Determine the (X, Y) coordinate at the center of the cell enclosing the given text.  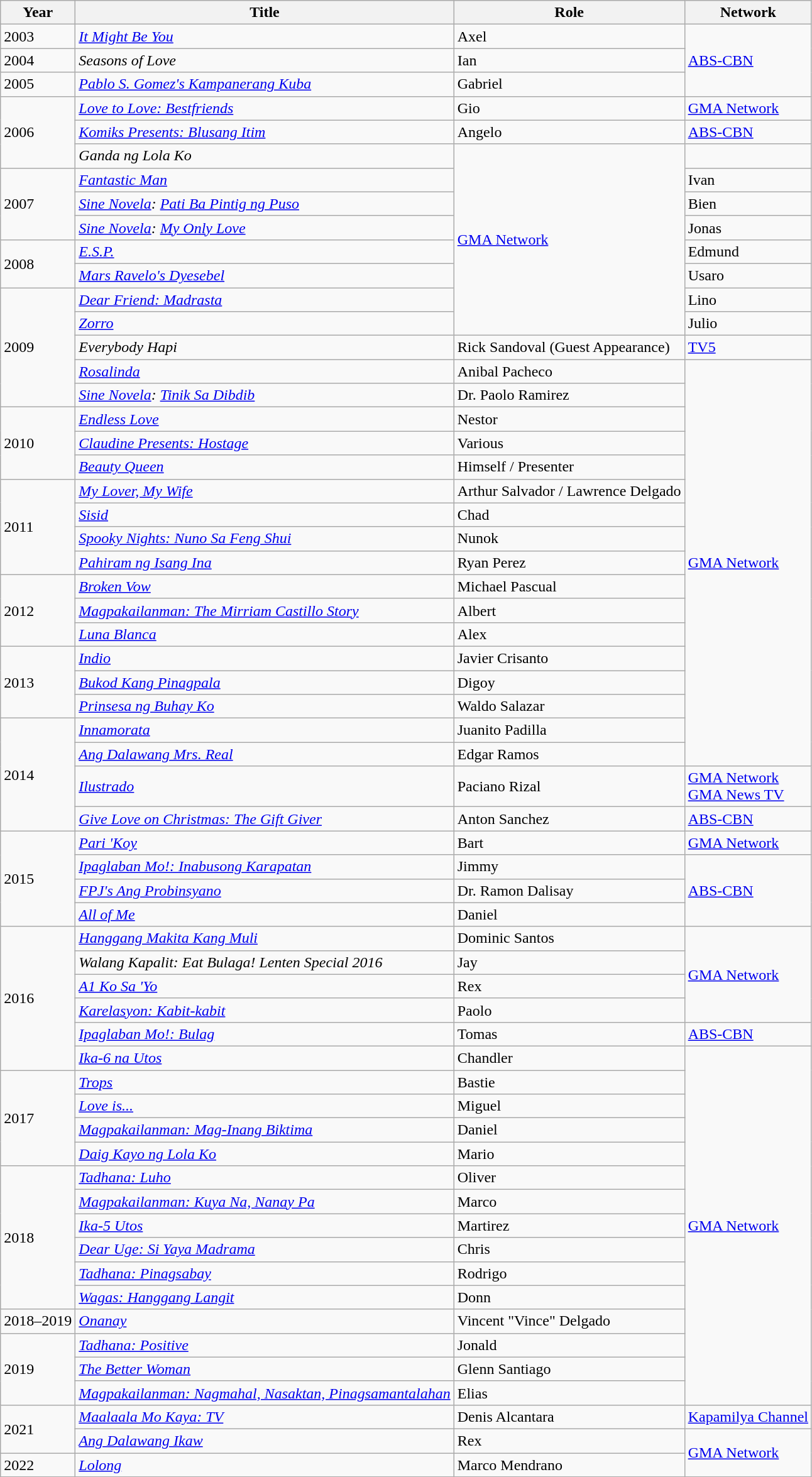
Gabriel (569, 84)
Marco (569, 1202)
2007 (38, 204)
Broken Vow (265, 586)
It Might Be You (265, 36)
2018–2019 (38, 1321)
All of Me (265, 914)
Year (38, 13)
2015 (38, 879)
A1 Ko Sa 'Yo (265, 986)
Miguel (569, 1106)
Anibal Pacheco (569, 371)
GMA Network GMA News TV (748, 787)
Javier Crisanto (569, 658)
Tadhana: Luho (265, 1178)
Fantastic Man (265, 180)
Anton Sanchez (569, 819)
Lino (748, 300)
E.S.P. (265, 251)
Ipaglaban Mo!: Bulag (265, 1034)
Ganda ng Lola Ko (265, 156)
Dominic Santos (569, 938)
2003 (38, 36)
Angelo (569, 132)
Daig Kayo ng Lola Ko (265, 1154)
TV5 (748, 348)
Rick Sandoval (Guest Appearance) (569, 348)
Edgar Ramos (569, 754)
Ian (569, 60)
2011 (38, 527)
2006 (38, 132)
Gio (569, 108)
Ika-6 na Utos (265, 1058)
Innamorata (265, 730)
Role (569, 13)
Mario (569, 1154)
2009 (38, 348)
2022 (38, 1465)
Love to Love: Bestfriends (265, 108)
Title (265, 13)
Indio (265, 658)
Prinsesa ng Buhay Ko (265, 706)
2010 (38, 443)
Hanggang Makita Kang Muli (265, 938)
Tomas (569, 1034)
Martirez (569, 1226)
Various (569, 443)
Dr. Paolo Ramirez (569, 395)
Nestor (569, 419)
Jonas (748, 228)
2021 (38, 1429)
2005 (38, 84)
Walang Kapalit: Eat Bulaga! Lenten Special 2016 (265, 962)
Paolo (569, 1010)
Wagas: Hanggang Langit (265, 1297)
Jimmy (569, 867)
Network (748, 13)
Jay (569, 962)
Axel (569, 36)
Ang Dalawang Ikaw (265, 1441)
2008 (38, 263)
Ilustrado (265, 787)
Mars Ravelo's Dyesebel (265, 275)
Bien (748, 204)
Nunok (569, 539)
Rodrigo (569, 1273)
Bart (569, 843)
Chandler (569, 1058)
The Better Woman (265, 1369)
Claudine Presents: Hostage (265, 443)
Trops (265, 1082)
My Lover, My Wife (265, 491)
Sine Novela: My Only Love (265, 228)
Edmund (748, 251)
Magpakailanman: Nagmahal, Nasaktan, Pinagsamantalahan (265, 1393)
2004 (38, 60)
2014 (38, 774)
Ivan (748, 180)
Sine Novela: Pati Ba Pintig ng Puso (265, 204)
Karelasyon: Kabit-kabit (265, 1010)
Usaro (748, 275)
Michael Pascual (569, 586)
Ang Dalawang Mrs. Real (265, 754)
Sisid (265, 515)
Endless Love (265, 419)
Tadhana: Pinagsabay (265, 1273)
Beauty Queen (265, 467)
FPJ's Ang Probinsyano (265, 891)
Onanay (265, 1321)
Sine Novela: Tinik Sa Dibdib (265, 395)
Jonald (569, 1345)
Juanito Padilla (569, 730)
Waldo Salazar (569, 706)
Pablo S. Gomez's Kampanerang Kuba (265, 84)
Bastie (569, 1082)
Dr. Ramon Dalisay (569, 891)
Magpakailanman: The Mirriam Castillo Story (265, 610)
Ipaglaban Mo!: Inabusong Karapatan (265, 867)
Oliver (569, 1178)
Kapamilya Channel (748, 1417)
Pari 'Koy (265, 843)
Donn (569, 1297)
2017 (38, 1117)
Give Love on Christmas: The Gift Giver (265, 819)
Maalaala Mo Kaya: TV (265, 1417)
Glenn Santiago (569, 1369)
Chris (569, 1249)
Tadhana: Positive (265, 1345)
Spooky Nights: Nuno Sa Feng Shui (265, 539)
2012 (38, 610)
Magpakailanman: Kuya Na, Nanay Pa (265, 1202)
Digoy (569, 682)
2013 (38, 682)
Bukod Kang Pinagpala (265, 682)
2019 (38, 1369)
Komiks Presents: Blusang Itim (265, 132)
Chad (569, 515)
Luna Blanca (265, 634)
Marco Mendrano (569, 1465)
Dear Uge: Si Yaya Madrama (265, 1249)
Himself / Presenter (569, 467)
Albert (569, 610)
Pahiram ng Isang Ina (265, 563)
Zorro (265, 324)
Paciano Rizal (569, 787)
Elias (569, 1393)
2016 (38, 998)
Julio (748, 324)
Alex (569, 634)
Magpakailanman: Mag-Inang Biktima (265, 1130)
Ika-5 Utos (265, 1226)
Ryan Perez (569, 563)
Seasons of Love (265, 60)
Love is... (265, 1106)
Denis Alcantara (569, 1417)
Vincent "Vince" Delgado (569, 1321)
Dear Friend: Madrasta (265, 300)
2018 (38, 1238)
Everybody Hapi (265, 348)
Arthur Salvador / Lawrence Delgado (569, 491)
Rosalinda (265, 371)
Lolong (265, 1465)
